Provide the [x, y] coordinate of the cell's center where the given text is located.  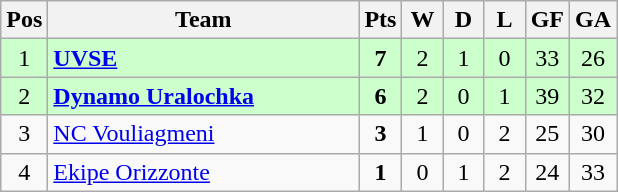
6 [380, 96]
Dynamo Uralochka [204, 96]
GF [547, 20]
7 [380, 58]
Pts [380, 20]
Team [204, 20]
Pos [24, 20]
24 [547, 172]
UVSE [204, 58]
4 [24, 172]
Ekipe Orizzonte [204, 172]
W [422, 20]
39 [547, 96]
25 [547, 134]
30 [594, 134]
D [464, 20]
26 [594, 58]
GA [594, 20]
L [504, 20]
NC Vouliagmeni [204, 134]
32 [594, 96]
